Pinpoint the cell where the given text exists, returning its [x, y] midpoint coordinate. 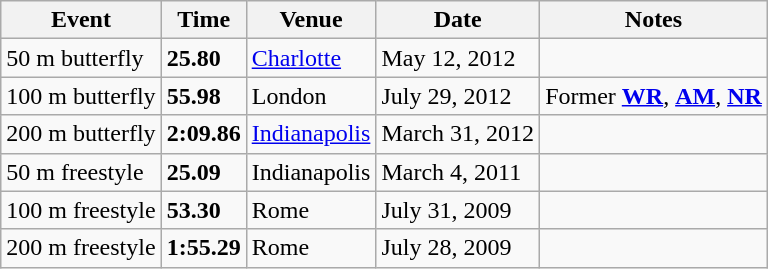
100 m freestyle [81, 210]
50 m freestyle [81, 172]
Date [458, 20]
53.30 [204, 210]
March 4, 2011 [458, 172]
1:55.29 [204, 248]
Time [204, 20]
Charlotte [311, 58]
July 29, 2012 [458, 96]
100 m butterfly [81, 96]
May 12, 2012 [458, 58]
July 31, 2009 [458, 210]
2:09.86 [204, 134]
Notes [654, 20]
200 m butterfly [81, 134]
July 28, 2009 [458, 248]
25.09 [204, 172]
London [311, 96]
55.98 [204, 96]
Event [81, 20]
March 31, 2012 [458, 134]
200 m freestyle [81, 248]
25.80 [204, 58]
50 m butterfly [81, 58]
Former WR, AM, NR [654, 96]
Venue [311, 20]
